Find where the given text appears and provide that cell's center as (X, Y) coordinate. 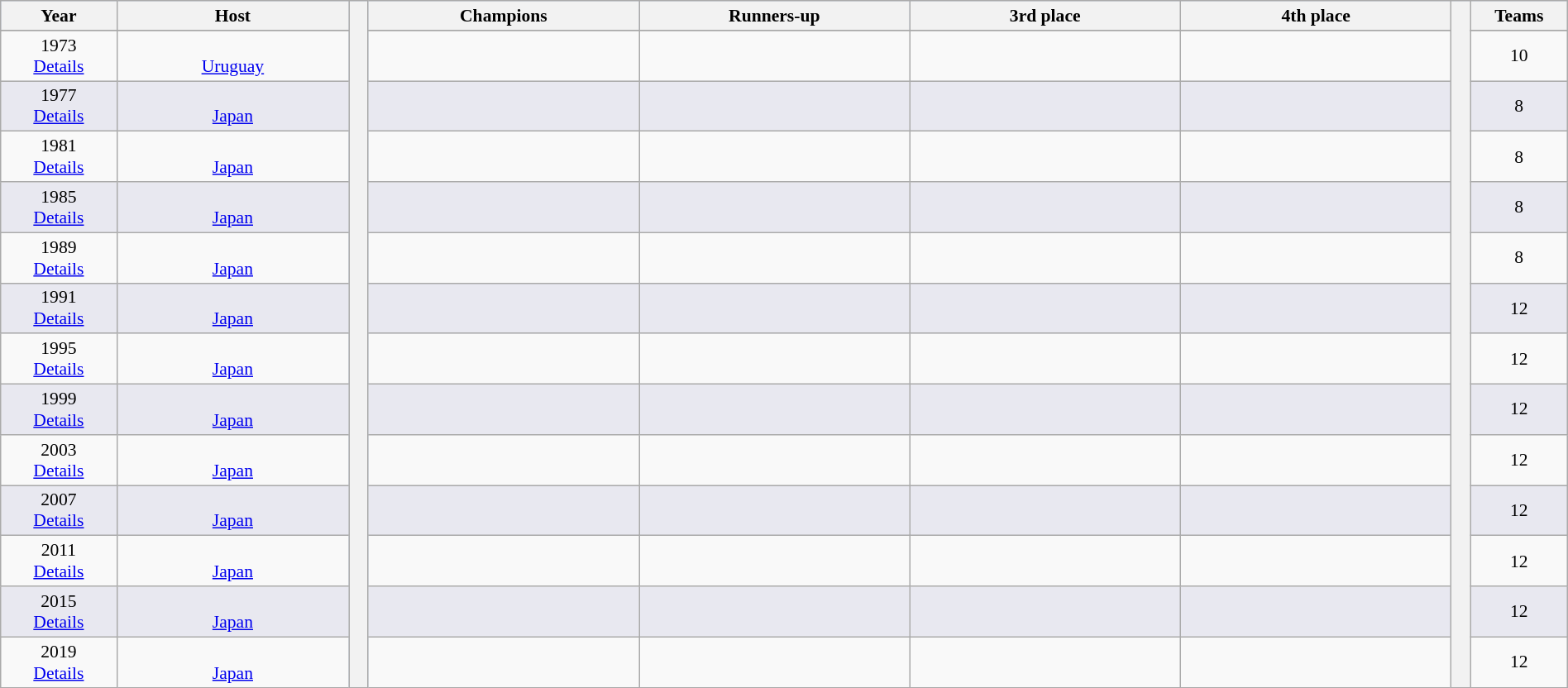
1995Details (59, 359)
3rd place (1045, 16)
1973Details (59, 56)
1991Details (59, 308)
Teams (1518, 16)
Uruguay (233, 56)
1999Details (59, 410)
1981Details (59, 157)
2003Details (59, 460)
4th place (1315, 16)
10 (1518, 56)
2007Details (59, 511)
2011Details (59, 561)
2019Details (59, 662)
Host (233, 16)
1977Details (59, 106)
2015Details (59, 612)
Champions (503, 16)
Year (59, 16)
1989Details (59, 258)
Runners-up (774, 16)
1985Details (59, 207)
